For the text-containing cell, return its midpoint in [X, Y] coordinate format. 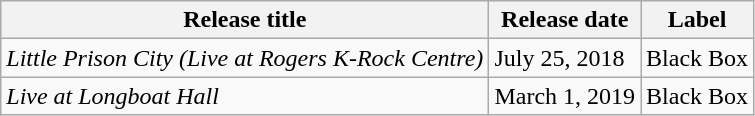
Little Prison City (Live at Rogers K-Rock Centre) [245, 58]
Release date [565, 20]
Release title [245, 20]
Live at Longboat Hall [245, 96]
Label [698, 20]
March 1, 2019 [565, 96]
July 25, 2018 [565, 58]
